Determine the (x, y) coordinate at the center of the cell enclosing the given text.  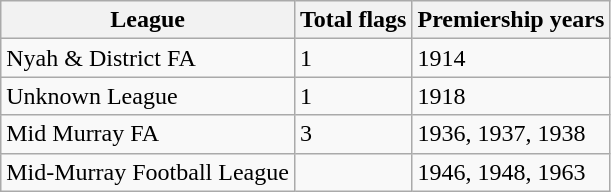
Premiership years (511, 20)
Nyah & District FA (148, 58)
League (148, 20)
1914 (511, 58)
Mid-Murray Football League (148, 172)
Unknown League (148, 96)
1936, 1937, 1938 (511, 134)
1918 (511, 96)
3 (353, 134)
Mid Murray FA (148, 134)
1946, 1948, 1963 (511, 172)
Total flags (353, 20)
